Determine the (x, y) coordinate at the center of the cell enclosing the given text.  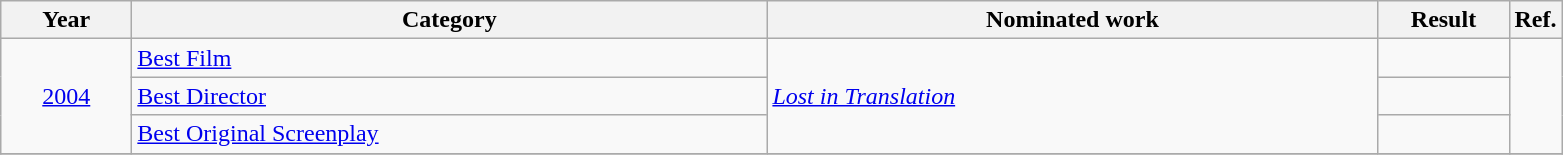
Best Director (450, 96)
Result (1444, 20)
Ref. (1536, 20)
Best Film (450, 58)
Best Original Screenplay (450, 134)
Lost in Translation (1072, 96)
2004 (66, 96)
Year (66, 20)
Category (450, 20)
Nominated work (1072, 20)
